Determine the (X, Y) coordinate at the center of the cell enclosing the given text.  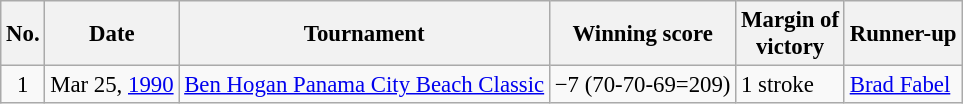
Brad Fabel (902, 85)
Margin ofvictory (790, 34)
1 (23, 85)
Date (112, 34)
Runner-up (902, 34)
Winning score (642, 34)
Ben Hogan Panama City Beach Classic (364, 85)
Tournament (364, 34)
−7 (70-70-69=209) (642, 85)
No. (23, 34)
Mar 25, 1990 (112, 85)
1 stroke (790, 85)
